From the cell containing the given text, extract its center point as [X, Y] coordinate. 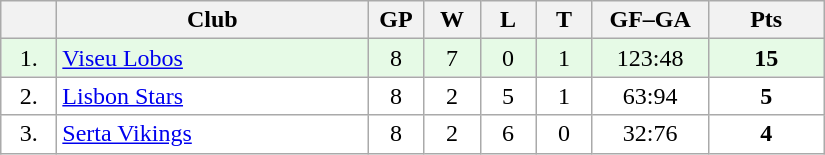
2. [29, 96]
3. [29, 134]
Pts [766, 20]
1. [29, 58]
7 [452, 58]
T [564, 20]
Serta Vikings [212, 134]
W [452, 20]
15 [766, 58]
GP [396, 20]
Viseu Lobos [212, 58]
123:48 [650, 58]
6 [508, 134]
Lisbon Stars [212, 96]
GF–GA [650, 20]
4 [766, 134]
Club [212, 20]
L [508, 20]
32:76 [650, 134]
63:94 [650, 96]
